Capture the cell that displays the provided text and extract its (x, y) central coordinate. 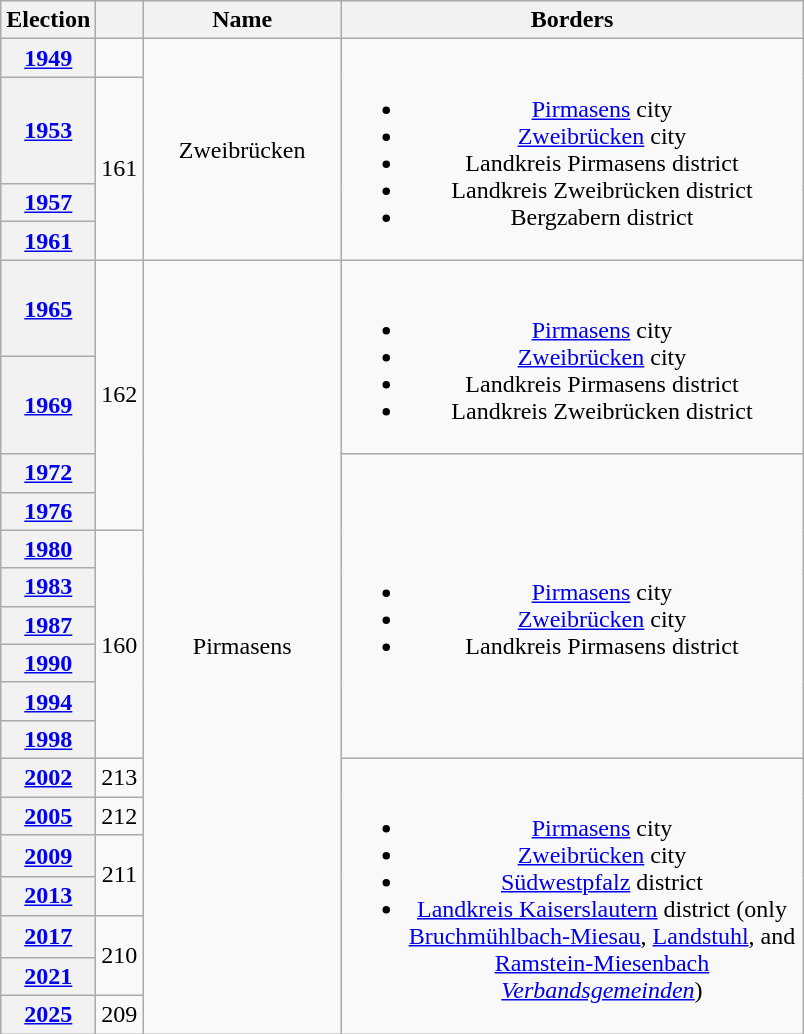
1949 (48, 58)
210 (120, 955)
Pirmasens cityZweibrücken cityLandkreis Pirmasens districtLandkreis Zweibrücken districtBergzabern district (572, 150)
1961 (48, 241)
160 (120, 644)
1957 (48, 203)
1953 (48, 130)
Name (242, 20)
212 (120, 815)
2009 (48, 856)
2013 (48, 896)
1987 (48, 625)
Pirmasens (242, 647)
Election (48, 20)
Pirmasens cityZweibrücken cityLandkreis Pirmasens districtLandkreis Zweibrücken district (572, 357)
2021 (48, 976)
209 (120, 1014)
162 (120, 395)
211 (120, 875)
1983 (48, 587)
2005 (48, 815)
2017 (48, 936)
Zweibrücken (242, 150)
213 (120, 777)
1976 (48, 511)
2002 (48, 777)
Borders (572, 20)
1972 (48, 473)
1965 (48, 308)
1990 (48, 663)
1980 (48, 549)
1969 (48, 406)
1994 (48, 701)
Pirmasens cityZweibrücken cityLandkreis Pirmasens district (572, 606)
2025 (48, 1014)
161 (120, 168)
1998 (48, 739)
